For the text-containing cell, return its midpoint in [x, y] coordinate format. 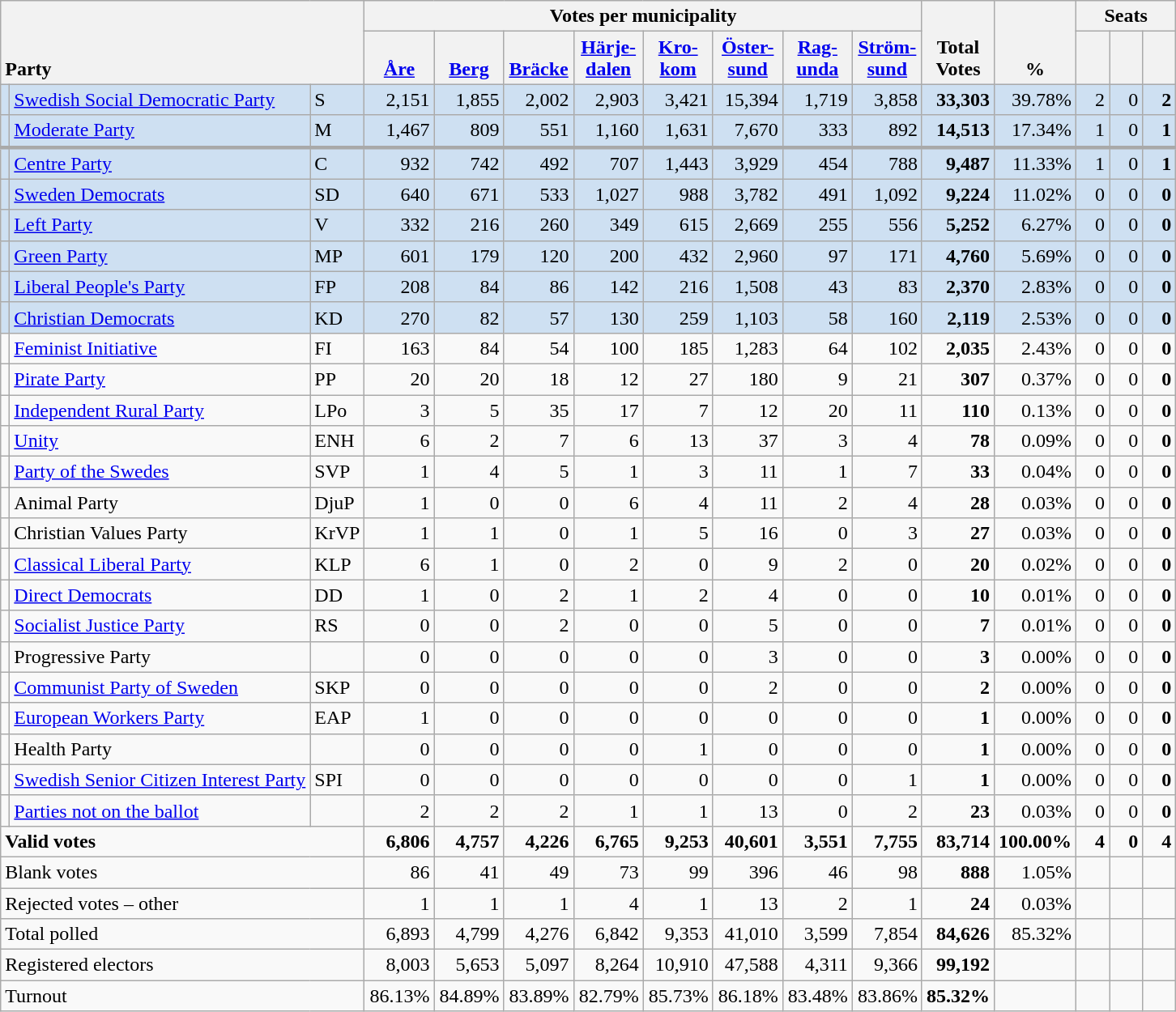
Rejected votes – other [183, 903]
1.05% [1035, 872]
Bräcke [539, 58]
SKP [337, 687]
Animal Party [160, 503]
3,929 [748, 164]
Christian Democrats [160, 317]
23 [957, 810]
3,782 [748, 194]
163 [399, 348]
78 [957, 441]
41,010 [748, 934]
809 [469, 131]
84.89% [469, 996]
54 [539, 348]
11.02% [1035, 194]
707 [608, 164]
15,394 [748, 100]
4,760 [957, 256]
601 [399, 256]
18 [539, 379]
Swedish Social Democratic Party [160, 100]
Votes per municipality [643, 16]
4,311 [817, 965]
1,283 [748, 348]
6,893 [399, 934]
556 [887, 225]
9,224 [957, 194]
Feminist Initiative [160, 348]
Valid votes [183, 841]
6.27% [1035, 225]
Party of the Swedes [160, 472]
2,151 [399, 100]
84,626 [957, 934]
5.69% [1035, 256]
97 [817, 256]
2,035 [957, 348]
4,276 [539, 934]
33 [957, 472]
1,443 [678, 164]
98 [887, 872]
16 [748, 534]
SVP [337, 472]
Rag- unda [817, 58]
179 [469, 256]
Direct Democrats [160, 595]
MP [337, 256]
FP [337, 287]
2,960 [748, 256]
83.86% [887, 996]
Swedish Senior Citizen Interest Party [160, 780]
9,366 [887, 965]
1,160 [608, 131]
% [1035, 42]
Seats [1126, 16]
5,653 [469, 965]
SD [337, 194]
17.34% [1035, 131]
83,714 [957, 841]
3,858 [887, 100]
2,002 [539, 100]
160 [887, 317]
100 [608, 348]
988 [678, 194]
SPI [337, 780]
46 [817, 872]
99,192 [957, 965]
40,601 [748, 841]
255 [817, 225]
892 [887, 131]
3,421 [678, 100]
332 [399, 225]
7,670 [748, 131]
2.83% [1035, 287]
KrVP [337, 534]
Party [183, 42]
4,757 [469, 841]
Åre [399, 58]
Liberal People's Party [160, 287]
V [337, 225]
0.13% [1035, 410]
LPo [337, 410]
100.00% [1035, 841]
82.79% [608, 996]
Health Party [160, 749]
Parties not on the ballot [160, 810]
788 [887, 164]
8,264 [608, 965]
85.73% [678, 996]
24 [957, 903]
932 [399, 164]
2,669 [748, 225]
Left Party [160, 225]
DjuP [337, 503]
Turnout [183, 996]
3,551 [817, 841]
Ström- sund [887, 58]
551 [539, 131]
349 [608, 225]
180 [748, 379]
2,370 [957, 287]
2,119 [957, 317]
307 [957, 379]
M [337, 131]
0.04% [1035, 472]
7,755 [887, 841]
Öster- sund [748, 58]
Registered electors [183, 965]
110 [957, 410]
C [337, 164]
432 [678, 256]
DD [337, 595]
86.18% [748, 996]
KD [337, 317]
1,092 [887, 194]
83.48% [817, 996]
6,806 [399, 841]
73 [608, 872]
0.09% [1035, 441]
39.78% [1035, 100]
14,513 [957, 131]
Communist Party of Sweden [160, 687]
0.37% [1035, 379]
Total polled [183, 934]
KLP [337, 564]
1,103 [748, 317]
640 [399, 194]
Independent Rural Party [160, 410]
171 [887, 256]
130 [608, 317]
Blank votes [183, 872]
58 [817, 317]
6,765 [608, 841]
Berg [469, 58]
742 [469, 164]
Green Party [160, 256]
3,599 [817, 934]
333 [817, 131]
533 [539, 194]
5,097 [539, 965]
1,631 [678, 131]
Total Votes [957, 42]
Progressive Party [160, 657]
Sweden Democrats [160, 194]
2,903 [608, 100]
9,353 [678, 934]
10 [957, 595]
83 [887, 287]
RS [337, 626]
Kro- kom [678, 58]
Moderate Party [160, 131]
Christian Values Party [160, 534]
0.02% [1035, 564]
47,588 [748, 965]
EAP [337, 718]
64 [817, 348]
7,854 [887, 934]
82 [469, 317]
4,226 [539, 841]
208 [399, 287]
9,253 [678, 841]
Socialist Justice Party [160, 626]
1,467 [399, 131]
S [337, 100]
8,003 [399, 965]
1,855 [469, 100]
28 [957, 503]
185 [678, 348]
Centre Party [160, 164]
43 [817, 287]
83.89% [539, 996]
Härje- dalen [608, 58]
41 [469, 872]
9,487 [957, 164]
6,842 [608, 934]
Pirate Party [160, 379]
Unity [160, 441]
1,719 [817, 100]
2.43% [1035, 348]
Classical Liberal Party [160, 564]
49 [539, 872]
454 [817, 164]
11.33% [1035, 164]
888 [957, 872]
5,252 [957, 225]
99 [678, 872]
2.53% [1035, 317]
492 [539, 164]
10,910 [678, 965]
ENH [337, 441]
396 [748, 872]
260 [539, 225]
35 [539, 410]
491 [817, 194]
17 [608, 410]
200 [608, 256]
259 [678, 317]
1,027 [608, 194]
86.13% [399, 996]
142 [608, 287]
37 [748, 441]
671 [469, 194]
PP [337, 379]
33,303 [957, 100]
102 [887, 348]
FI [337, 348]
1,508 [748, 287]
57 [539, 317]
270 [399, 317]
615 [678, 225]
21 [887, 379]
European Workers Party [160, 718]
120 [539, 256]
4,799 [469, 934]
